For the text-containing cell, return its midpoint in (x, y) coordinate format. 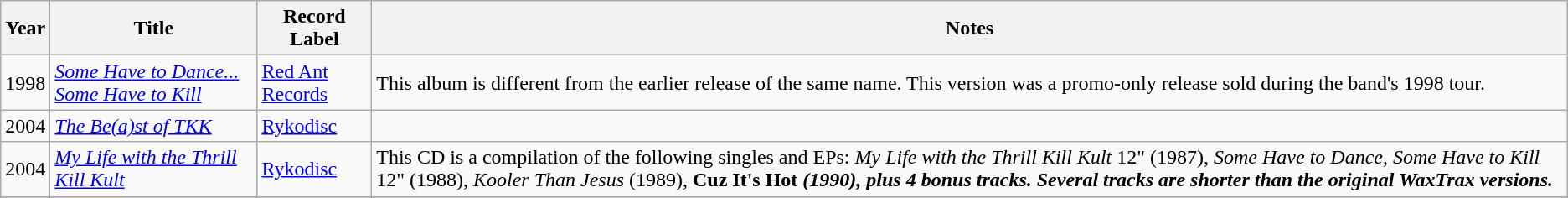
This album is different from the earlier release of the same name. This version was a promo-only release sold during the band's 1998 tour. (970, 82)
My Life with the Thrill Kill Kult (154, 169)
1998 (25, 82)
Year (25, 29)
Title (154, 29)
Record Label (315, 29)
Some Have to Dance... Some Have to Kill (154, 82)
Notes (970, 29)
The Be(a)st of TKK (154, 126)
Red Ant Records (315, 82)
